Return (X, Y) of the center of cell containing provided text 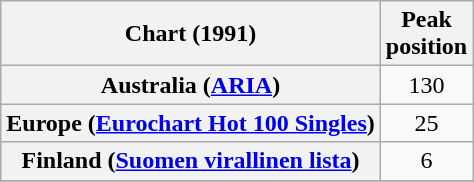
6 (426, 161)
25 (426, 123)
Finland (Suomen virallinen lista) (191, 161)
Peakposition (426, 34)
Europe (Eurochart Hot 100 Singles) (191, 123)
130 (426, 85)
Chart (1991) (191, 34)
Australia (ARIA) (191, 85)
